Return [x, y] of the center of cell containing provided text 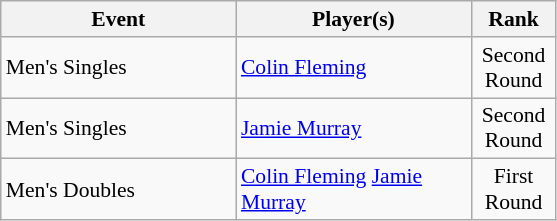
Jamie Murray [354, 128]
Colin Fleming Jamie Murray [354, 190]
First Round [514, 190]
Event [118, 19]
Rank [514, 19]
Colin Fleming [354, 68]
Men's Doubles [118, 190]
Player(s) [354, 19]
